For the text-containing cell, return its midpoint in [X, Y] coordinate format. 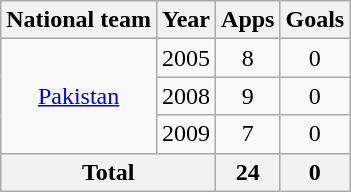
2008 [186, 96]
Goals [315, 20]
9 [248, 96]
Total [108, 172]
Apps [248, 20]
2005 [186, 58]
7 [248, 134]
Year [186, 20]
Pakistan [79, 96]
2009 [186, 134]
8 [248, 58]
24 [248, 172]
National team [79, 20]
